Find where the given text appears and provide that cell's center as (x, y) coordinate. 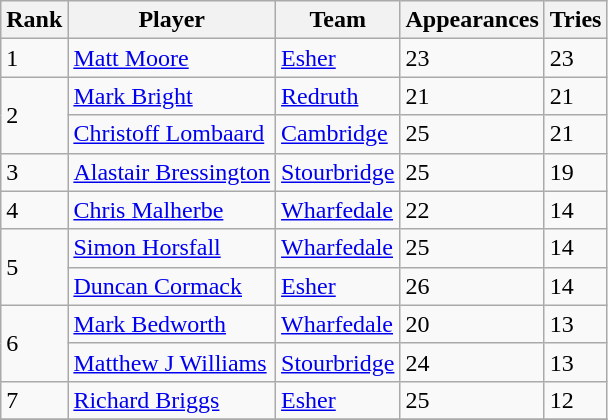
4 (34, 210)
12 (576, 400)
Chris Malherbe (172, 210)
7 (34, 400)
Redruth (338, 96)
19 (576, 172)
Richard Briggs (172, 400)
Matt Moore (172, 58)
3 (34, 172)
Appearances (472, 20)
20 (472, 324)
Matthew J Williams (172, 362)
Duncan Cormack (172, 286)
Player (172, 20)
Team (338, 20)
Mark Bright (172, 96)
Cambridge (338, 134)
2 (34, 115)
6 (34, 343)
Christoff Lombaard (172, 134)
Alastair Bressington (172, 172)
Simon Horsfall (172, 248)
26 (472, 286)
1 (34, 58)
Mark Bedworth (172, 324)
5 (34, 267)
24 (472, 362)
22 (472, 210)
Rank (34, 20)
Tries (576, 20)
